From the cell containing the given text, extract its center point as (X, Y) coordinate. 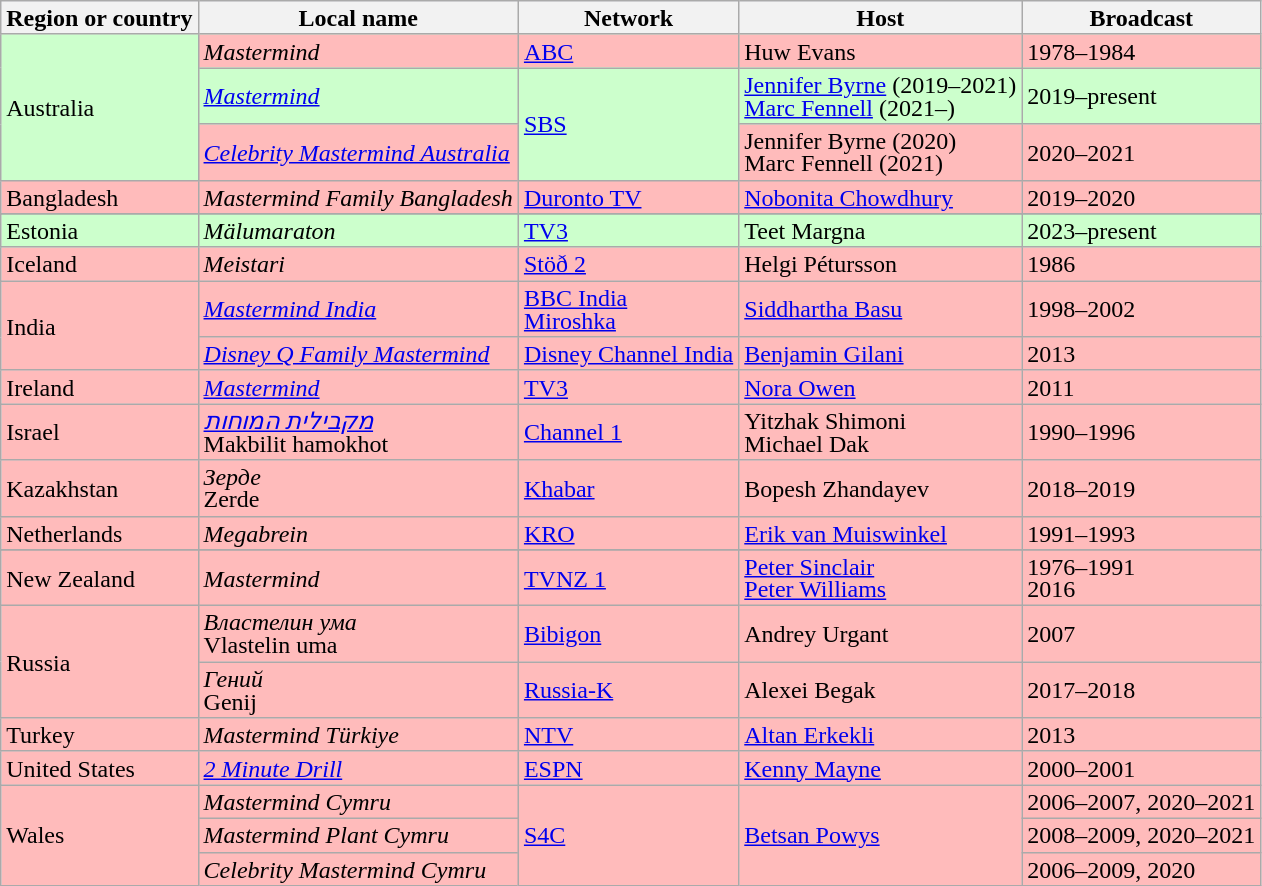
Huw Evans (880, 51)
Turkey (100, 735)
Jennifer Byrne (2020)Marc Fennell (2021) (880, 152)
2006–2009, 2020 (1142, 869)
Betsan Powys (880, 836)
1978–1984 (1142, 51)
Meistari (358, 264)
Jennifer Byrne (2019–2021) Marc Fennell (2021–) (880, 96)
Wales (100, 836)
Властелин умаVlastelin uma (358, 634)
Helgi Pétursson (880, 264)
United States (100, 768)
Bangladesh (100, 197)
Erik van Muiswinkel (880, 533)
1991–1993 (1142, 533)
Mastermind Plant Cymru (358, 835)
מקבילית המוחות Makbilit hamokhot (358, 432)
1998–2002 (1142, 309)
Mastermind Türkiye (358, 735)
Mastermind India (358, 309)
Megabrein (358, 533)
2019–2020 (1142, 197)
Broadcast (1142, 18)
Network (628, 18)
Russia (100, 662)
2008–2009, 2020–2021 (1142, 835)
2023–present (1142, 231)
Channel 1 (628, 432)
Siddhartha Basu (880, 309)
2000–2001 (1142, 768)
2018–2019 (1142, 488)
2019–present (1142, 96)
2020–2021 (1142, 152)
Benjamin Gilani (880, 354)
Duronto TV (628, 197)
Teet Margna (880, 231)
Mastermind Family Bangladesh (358, 197)
Ireland (100, 387)
2006–2007, 2020–2021 (1142, 802)
Bibigon (628, 634)
1976–19912016 (1142, 578)
Disney Q Family Mastermind (358, 354)
ЗердеZerde (358, 488)
Nobonita Chowdhury (880, 197)
Andrey Urgant (880, 634)
S4C (628, 836)
Alexei Begak (880, 690)
ESPN (628, 768)
NTV (628, 735)
Disney Channel India (628, 354)
1990–1996 (1142, 432)
2 Minute Drill (358, 768)
Russia-K (628, 690)
Celebrity Mastermind Australia (358, 152)
New Zealand (100, 578)
Host (880, 18)
Celebrity Mastermind Cymru (358, 869)
Estonia (100, 231)
Region or country (100, 18)
Khabar (628, 488)
BBC IndiaMiroshka (628, 309)
ABC (628, 51)
India (100, 326)
Peter SinclairPeter Williams (880, 578)
TVNZ 1 (628, 578)
1986 (1142, 264)
Kazakhstan (100, 488)
Australia (100, 107)
Mastermind Cymru (358, 802)
2011 (1142, 387)
Stöð 2 (628, 264)
KRO (628, 533)
Mälumaraton (358, 231)
Local name (358, 18)
Nora Owen (880, 387)
Altan Erkekli (880, 735)
Netherlands (100, 533)
ГенийGenij (358, 690)
SBS (628, 124)
2007 (1142, 634)
Kenny Mayne (880, 768)
Israel (100, 432)
Bopesh Zhandayev (880, 488)
Yitzhak ShimoniMichael Dak (880, 432)
2017–2018 (1142, 690)
Iceland (100, 264)
